Pinpoint the cell where the given text exists, returning its [x, y] midpoint coordinate. 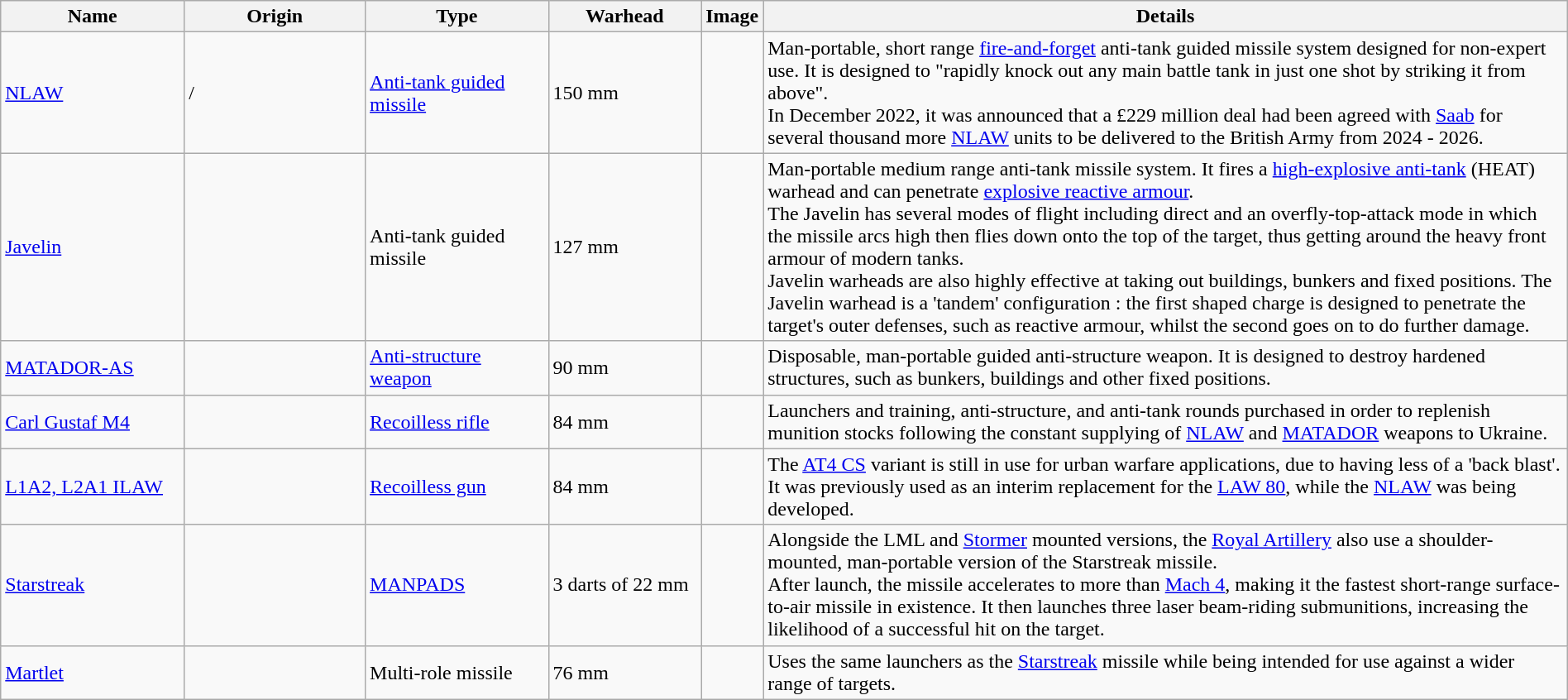
Type [457, 17]
Recoilless gun [457, 487]
150 mm [625, 93]
3 darts of 22 mm [625, 585]
Carl Gustaf M4 [93, 422]
/ [275, 93]
Origin [275, 17]
NLAW [93, 93]
Name [93, 17]
127 mm [625, 247]
Image [733, 17]
MANPADS [457, 585]
Warhead [625, 17]
MATADOR-AS [93, 367]
Martlet [93, 672]
Anti-structure weapon [457, 367]
Starstreak [93, 585]
Javelin [93, 247]
90 mm [625, 367]
L1A2, L2A1 ILAW [93, 487]
Multi-role missile [457, 672]
76 mm [625, 672]
Uses the same launchers as the Starstreak missile while being intended for use against a wider range of targets. [1166, 672]
Recoilless rifle [457, 422]
Details [1166, 17]
